Find where the given text appears and provide that cell's center as (x, y) coordinate. 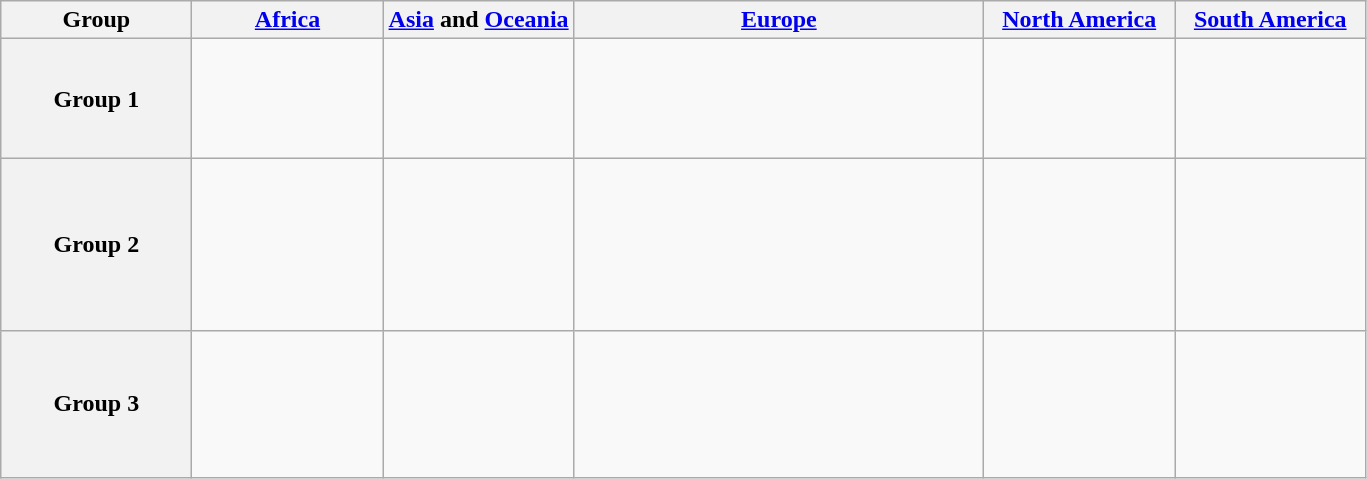
Group 1 (96, 98)
Group 2 (96, 244)
Europe (779, 20)
South America (1270, 20)
Asia and Oceania (478, 20)
Group (96, 20)
Africa (288, 20)
Group 3 (96, 404)
North America (1080, 20)
